Return the [X, Y] coordinate for the center point of the cell that contains the specified text.  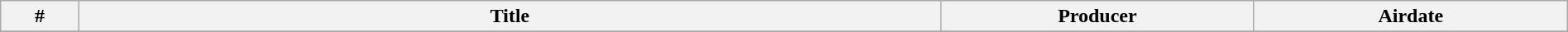
# [40, 16]
Title [509, 16]
Producer [1097, 16]
Airdate [1411, 16]
